Detect which cell encompasses the target text, then output its [X, Y] center coordinate. 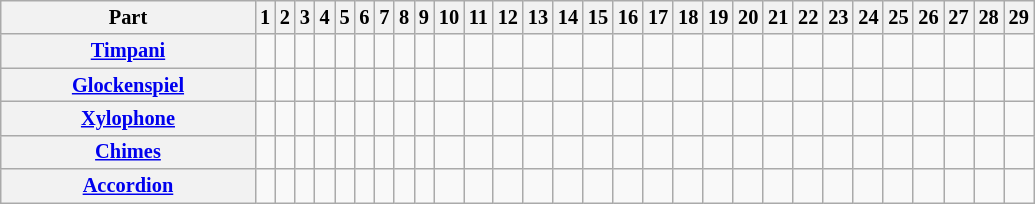
Chimes [128, 152]
1 [265, 17]
7 [384, 17]
27 [959, 17]
11 [478, 17]
9 [424, 17]
21 [778, 17]
Glockenspiel [128, 85]
Timpani [128, 51]
19 [718, 17]
Accordion [128, 186]
13 [538, 17]
23 [838, 17]
4 [325, 17]
5 [345, 17]
24 [868, 17]
17 [658, 17]
28 [989, 17]
20 [748, 17]
2 [285, 17]
16 [628, 17]
18 [688, 17]
26 [928, 17]
15 [598, 17]
3 [305, 17]
10 [449, 17]
14 [568, 17]
29 [1019, 17]
12 [508, 17]
25 [898, 17]
Xylophone [128, 118]
6 [364, 17]
22 [808, 17]
8 [404, 17]
Part [128, 17]
